Pinpoint the cell where the given text exists, returning its (x, y) midpoint coordinate. 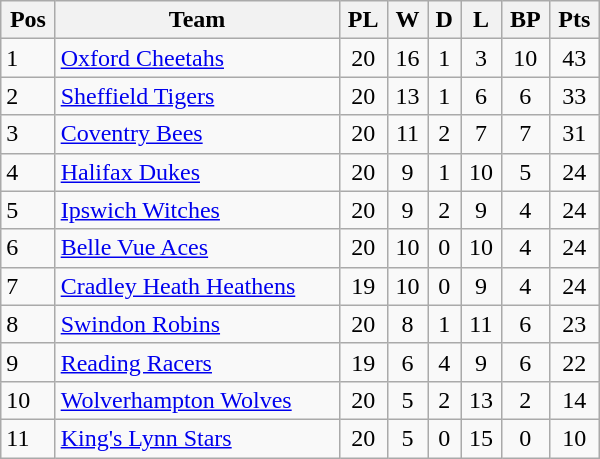
14 (574, 400)
Oxford Cheetahs (197, 58)
Pos (28, 20)
15 (482, 438)
W (408, 20)
23 (574, 324)
43 (574, 58)
BP (525, 20)
D (444, 20)
Halifax Dukes (197, 172)
Ipswich Witches (197, 210)
Wolverhampton Wolves (197, 400)
L (482, 20)
Reading Racers (197, 362)
Team (197, 20)
Belle Vue Aces (197, 248)
Sheffield Tigers (197, 96)
King's Lynn Stars (197, 438)
Pts (574, 20)
31 (574, 134)
16 (408, 58)
22 (574, 362)
Coventry Bees (197, 134)
Swindon Robins (197, 324)
33 (574, 96)
Cradley Heath Heathens (197, 286)
PL (363, 20)
